Locate the cell with the specified text and output its [X, Y] center coordinate. 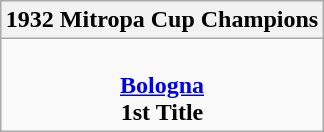
1932 Mitropa Cup Champions [162, 20]
Bologna 1st Title [162, 85]
